Search for the cell housing the specified text and yield its [x, y] center coordinate. 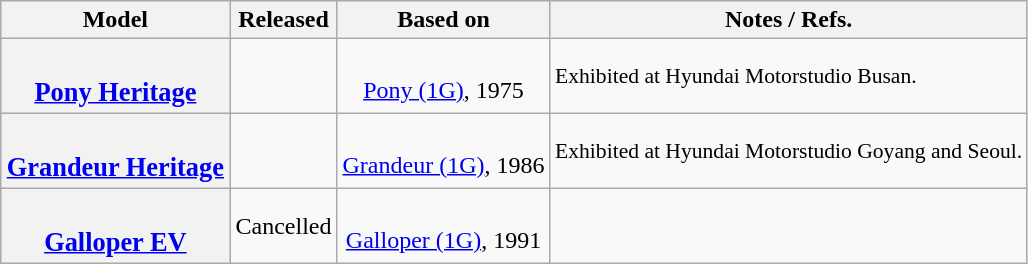
Released [284, 20]
Notes / Refs. [788, 20]
Based on [444, 20]
Exhibited at Hyundai Motorstudio Goyang and Seoul. [788, 152]
Pony (1G), 1975 [444, 76]
Model [116, 20]
Exhibited at Hyundai Motorstudio Busan. [788, 76]
Cancelled [284, 226]
Grandeur Heritage [116, 152]
Galloper (1G), 1991 [444, 226]
Galloper EV [116, 226]
Grandeur (1G), 1986 [444, 152]
Pony Heritage [116, 76]
